Capture the cell that displays the provided text and extract its (x, y) central coordinate. 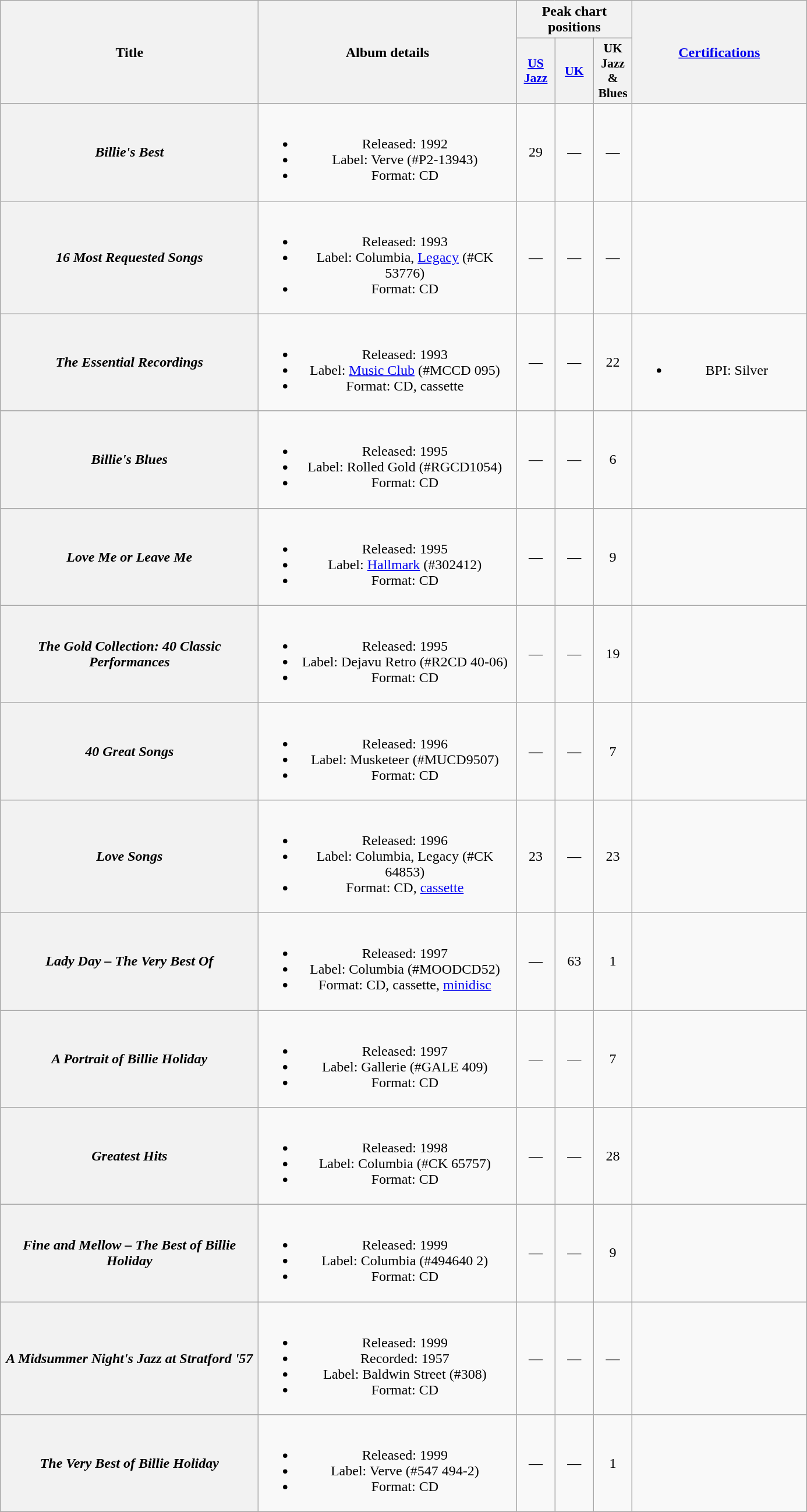
29 (536, 152)
19 (613, 654)
Released: 1997Label: Columbia (#MOODCD52)Format: CD, cassette, minidisc (388, 961)
Love Me or Leave Me (129, 556)
Released: 1993Label: Columbia, Legacy (#CK 53776)Format: CD (388, 257)
Album details (388, 52)
Released: 1998Label: Columbia (#CK 65757)Format: CD (388, 1156)
Released: 1999Recorded: 1957Label: Baldwin Street (#308)Format: CD (388, 1358)
Fine and Mellow – The Best of Billie Holiday (129, 1254)
Released: 1999Label: Columbia (#494640 2)Format: CD (388, 1254)
The Very Best of Billie Holiday (129, 1463)
Greatest Hits (129, 1156)
Certifications (720, 52)
UKJazz & Blues (613, 71)
28 (613, 1156)
The Gold Collection: 40 Classic Performances (129, 654)
Peak chart positions (574, 20)
A Portrait of Billie Holiday (129, 1059)
Released: 1992Label: Verve (#P2-13943)Format: CD (388, 152)
Released: 1996Label: Columbia, Legacy (#CK 64853)Format: CD, cassette (388, 856)
BPI: Silver (720, 362)
A Midsummer Night's Jazz at Stratford '57 (129, 1358)
Love Songs (129, 856)
Released: 1997Label: Gallerie (#GALE 409)Format: CD (388, 1059)
Released: 1995Label: Rolled Gold (#RGCD1054)Format: CD (388, 460)
Lady Day – The Very Best Of (129, 961)
Released: 1995Label: Hallmark (#302412)Format: CD (388, 556)
22 (613, 362)
Title (129, 52)
40 Great Songs (129, 751)
Billie's Best (129, 152)
The Essential Recordings (129, 362)
63 (574, 961)
USJazz (536, 71)
Released: 1993Label: Music Club (#MCCD 095)Format: CD, cassette (388, 362)
UK (574, 71)
Billie's Blues (129, 460)
6 (613, 460)
Released: 1996Label: Musketeer (#MUCD9507)Format: CD (388, 751)
Released: 1995Label: Dejavu Retro (#R2CD 40-06)Format: CD (388, 654)
Released: 1999Label: Verve (#547 494-2)Format: CD (388, 1463)
16 Most Requested Songs (129, 257)
